Detect which cell encompasses the target text, then output its (x, y) center coordinate. 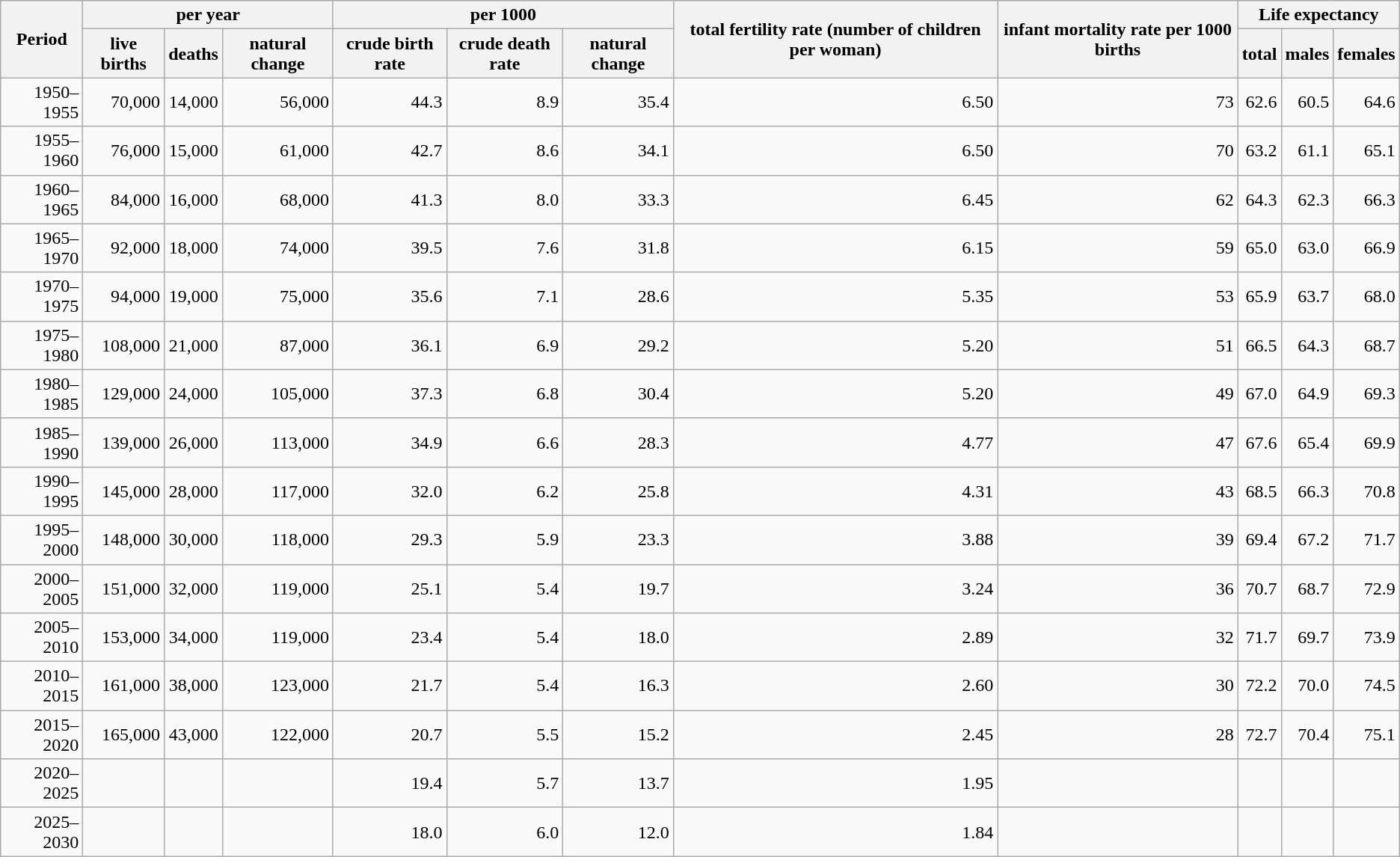
60.5 (1307, 102)
14,000 (194, 102)
total (1259, 54)
25.8 (618, 491)
67.0 (1259, 393)
43,000 (194, 734)
21.7 (390, 686)
113,000 (277, 443)
crude death rate (505, 54)
66.5 (1259, 345)
84,000 (124, 199)
70.0 (1307, 686)
per 1000 (503, 15)
65.0 (1259, 248)
51 (1118, 345)
25.1 (390, 588)
75.1 (1366, 734)
64.6 (1366, 102)
24,000 (194, 393)
66.9 (1366, 248)
68.0 (1366, 296)
72.2 (1259, 686)
19.4 (390, 784)
29.3 (390, 540)
87,000 (277, 345)
5.5 (505, 734)
1985–1990 (42, 443)
deaths (194, 54)
153,000 (124, 637)
6.6 (505, 443)
35.6 (390, 296)
129,000 (124, 393)
1965–1970 (42, 248)
7.6 (505, 248)
34.9 (390, 443)
67.2 (1307, 540)
47 (1118, 443)
151,000 (124, 588)
148,000 (124, 540)
68.5 (1259, 491)
28.3 (618, 443)
34.1 (618, 151)
70.4 (1307, 734)
123,000 (277, 686)
28 (1118, 734)
total fertility rate (number of children per woman) (835, 39)
18,000 (194, 248)
37.3 (390, 393)
2010–2015 (42, 686)
13.7 (618, 784)
69.4 (1259, 540)
36.1 (390, 345)
35.4 (618, 102)
4.77 (835, 443)
19,000 (194, 296)
39 (1118, 540)
105,000 (277, 393)
6.8 (505, 393)
145,000 (124, 491)
33.3 (618, 199)
23.3 (618, 540)
30 (1118, 686)
36 (1118, 588)
73 (1118, 102)
15,000 (194, 151)
49 (1118, 393)
8.6 (505, 151)
2015–2020 (42, 734)
1970–1975 (42, 296)
2.60 (835, 686)
70,000 (124, 102)
20.7 (390, 734)
32,000 (194, 588)
8.0 (505, 199)
2000–2005 (42, 588)
32.0 (390, 491)
2.89 (835, 637)
122,000 (277, 734)
59 (1118, 248)
74.5 (1366, 686)
38,000 (194, 686)
94,000 (124, 296)
69.3 (1366, 393)
64.9 (1307, 393)
53 (1118, 296)
1975–1980 (42, 345)
16,000 (194, 199)
23.4 (390, 637)
69.9 (1366, 443)
29.2 (618, 345)
92,000 (124, 248)
62.6 (1259, 102)
117,000 (277, 491)
8.9 (505, 102)
21,000 (194, 345)
70 (1118, 151)
2.45 (835, 734)
56,000 (277, 102)
63.7 (1307, 296)
44.3 (390, 102)
165,000 (124, 734)
live births (124, 54)
118,000 (277, 540)
65.4 (1307, 443)
1955–1960 (42, 151)
15.2 (618, 734)
2005–2010 (42, 637)
73.9 (1366, 637)
76,000 (124, 151)
1.95 (835, 784)
6.9 (505, 345)
26,000 (194, 443)
6.45 (835, 199)
161,000 (124, 686)
62 (1118, 199)
63.0 (1307, 248)
32 (1118, 637)
68,000 (277, 199)
1980–1985 (42, 393)
1990–1995 (42, 491)
crude birth rate (390, 54)
61.1 (1307, 151)
12.0 (618, 832)
67.6 (1259, 443)
5.35 (835, 296)
34,000 (194, 637)
72.7 (1259, 734)
1950–1955 (42, 102)
7.1 (505, 296)
39.5 (390, 248)
16.3 (618, 686)
41.3 (390, 199)
1960–1965 (42, 199)
1.84 (835, 832)
63.2 (1259, 151)
43 (1118, 491)
139,000 (124, 443)
5.7 (505, 784)
31.8 (618, 248)
5.9 (505, 540)
72.9 (1366, 588)
65.9 (1259, 296)
30.4 (618, 393)
75,000 (277, 296)
30,000 (194, 540)
108,000 (124, 345)
74,000 (277, 248)
19.7 (618, 588)
1995–2000 (42, 540)
61,000 (277, 151)
42.7 (390, 151)
Period (42, 39)
6.2 (505, 491)
2020–2025 (42, 784)
per year (208, 15)
70.7 (1259, 588)
70.8 (1366, 491)
69.7 (1307, 637)
28.6 (618, 296)
6.15 (835, 248)
2025–2030 (42, 832)
3.88 (835, 540)
3.24 (835, 588)
females (1366, 54)
Life expectancy (1318, 15)
28,000 (194, 491)
6.0 (505, 832)
65.1 (1366, 151)
62.3 (1307, 199)
males (1307, 54)
infant mortality rate per 1000 births (1118, 39)
4.31 (835, 491)
